Scan for the cell matching the given text and deliver its [X, Y] coordinate at center. 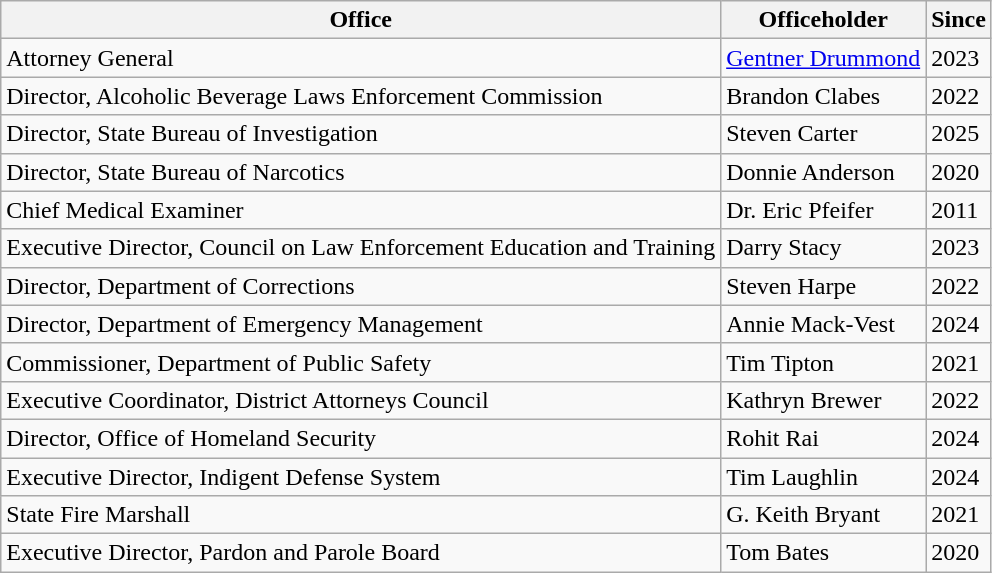
Director, Alcoholic Beverage Laws Enforcement Commission [361, 96]
Executive Director, Council on Law Enforcement Education and Training [361, 248]
Darry Stacy [824, 248]
Annie Mack-Vest [824, 324]
Director, Office of Homeland Security [361, 438]
Commissioner, Department of Public Safety [361, 362]
Executive Director, Indigent Defense System [361, 477]
2011 [959, 210]
Dr. Eric Pfeifer [824, 210]
Brandon Clabes [824, 96]
Steven Carter [824, 134]
State Fire Marshall [361, 515]
Director, Department of Emergency Management [361, 324]
Rohit Rai [824, 438]
2025 [959, 134]
G. Keith Bryant [824, 515]
Chief Medical Examiner [361, 210]
Officeholder [824, 20]
Tom Bates [824, 553]
Tim Tipton [824, 362]
Gentner Drummond [824, 58]
Director, State Bureau of Investigation [361, 134]
Director, State Bureau of Narcotics [361, 172]
Attorney General [361, 58]
Executive Director, Pardon and Parole Board [361, 553]
Steven Harpe [824, 286]
Kathryn Brewer [824, 400]
Tim Laughlin [824, 477]
Director, Department of Corrections [361, 286]
Executive Coordinator, District Attorneys Council [361, 400]
Donnie Anderson [824, 172]
Office [361, 20]
Since [959, 20]
